Determine the [x, y] coordinate at the center of the cell enclosing the given text.  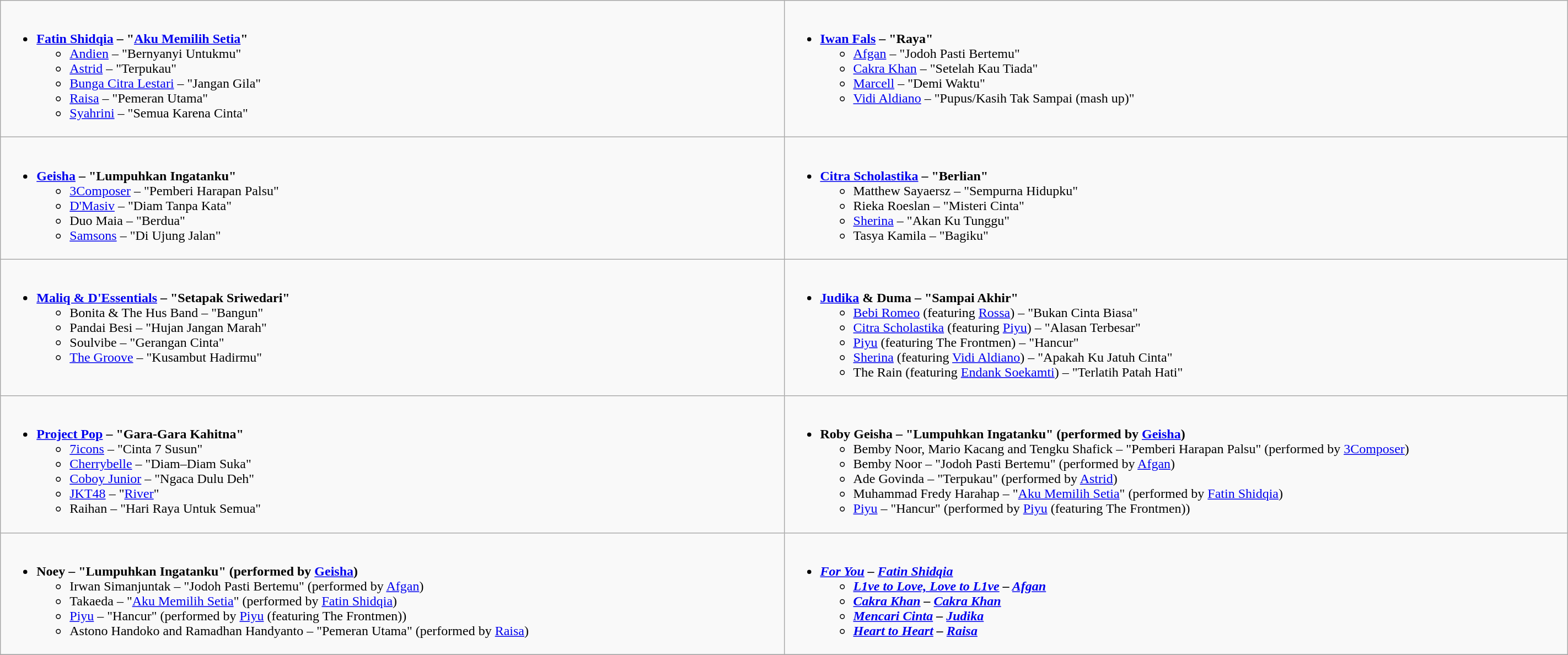
Geisha – "Lumpuhkan Ingatanku"3Composer – "Pemberi Harapan Palsu"D'Masiv – "Diam Tanpa Kata"Duo Maia – "Berdua"Samsons – "Di Ujung Jalan" [393, 198]
For You – Fatin ShidqiaL1ve to Love, Love to L1ve – AfganCakra Khan – Cakra KhanMencari Cinta – JudikaHeart to Heart – Raisa [1175, 593]
Citra Scholastika – "Berlian"Matthew Sayaersz – "Sempurna Hidupku"Rieka Roeslan – "Misteri Cinta"Sherina – "Akan Ku Tunggu"Tasya Kamila – "Bagiku" [1175, 198]
